Identify which cell holds the provided text, then report its [x, y] central coordinate. 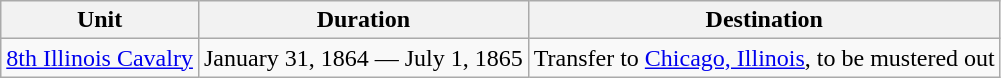
Destination [764, 20]
Unit [100, 20]
January 31, 1864 — July 1, 1865 [363, 58]
8th Illinois Cavalry [100, 58]
Transfer to Chicago, Illinois, to be mustered out [764, 58]
Duration [363, 20]
